From the cell containing the given text, extract its center point as [x, y] coordinate. 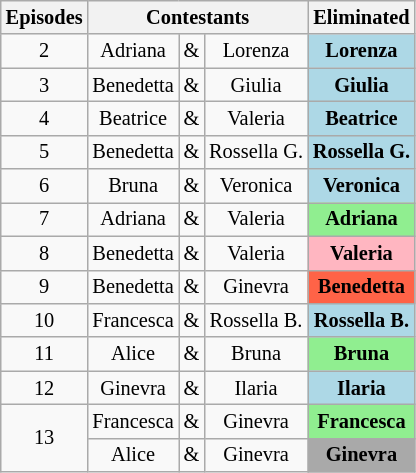
9 [44, 287]
2 [44, 51]
Episodes [44, 17]
8 [44, 253]
11 [44, 354]
12 [44, 388]
6 [44, 186]
Eliminated [362, 17]
Contestants [197, 17]
13 [44, 438]
5 [44, 152]
10 [44, 320]
7 [44, 219]
3 [44, 85]
4 [44, 118]
